Pinpoint the cell where the given text exists, returning its [X, Y] midpoint coordinate. 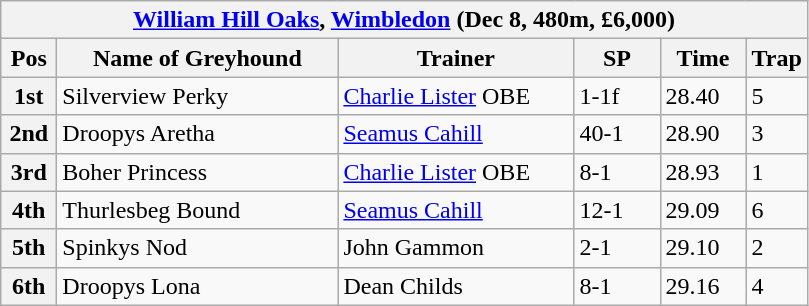
Time [703, 58]
29.16 [703, 286]
28.40 [703, 96]
Droopys Aretha [198, 134]
29.10 [703, 248]
2nd [29, 134]
3rd [29, 172]
Droopys Lona [198, 286]
6 [776, 210]
Trainer [456, 58]
12-1 [617, 210]
Name of Greyhound [198, 58]
6th [29, 286]
3 [776, 134]
Pos [29, 58]
SP [617, 58]
5 [776, 96]
28.93 [703, 172]
28.90 [703, 134]
Trap [776, 58]
29.09 [703, 210]
John Gammon [456, 248]
4 [776, 286]
William Hill Oaks, Wimbledon (Dec 8, 480m, £6,000) [404, 20]
1st [29, 96]
5th [29, 248]
40-1 [617, 134]
Dean Childs [456, 286]
1-1f [617, 96]
Thurlesbeg Bound [198, 210]
2-1 [617, 248]
Spinkys Nod [198, 248]
Boher Princess [198, 172]
2 [776, 248]
Silverview Perky [198, 96]
1 [776, 172]
4th [29, 210]
